From the cell containing the given text, extract its center point as (X, Y) coordinate. 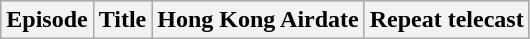
Episode (47, 20)
Repeat telecast (446, 20)
Hong Kong Airdate (258, 20)
Title (122, 20)
